Determine the [x, y] coordinate at the center of the cell enclosing the given text.  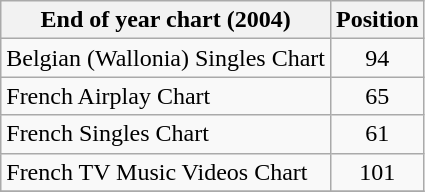
French TV Music Videos Chart [166, 172]
French Singles Chart [166, 134]
61 [377, 134]
French Airplay Chart [166, 96]
Position [377, 20]
101 [377, 172]
65 [377, 96]
End of year chart (2004) [166, 20]
Belgian (Wallonia) Singles Chart [166, 58]
94 [377, 58]
